Return the (X, Y) coordinate for the center point of the cell that contains the specified text.  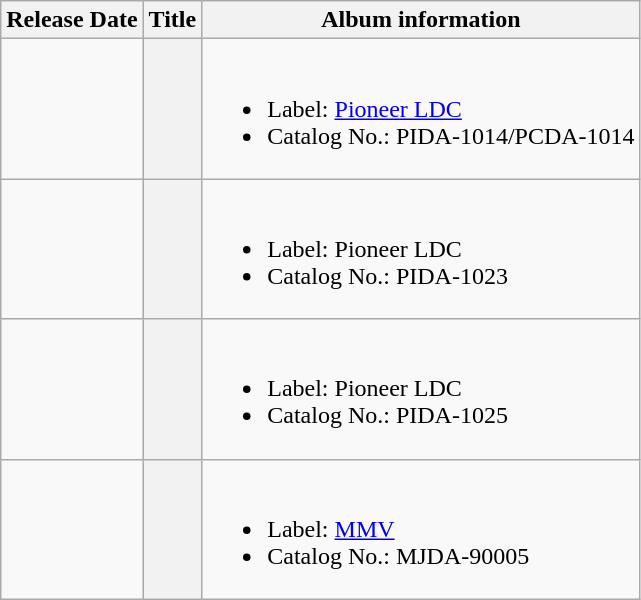
Title (172, 20)
Album information (421, 20)
Label: Pioneer LDCCatalog No.: PIDA-1023 (421, 249)
Label: Pioneer LDCCatalog No.: PIDA-1014/PCDA-1014 (421, 109)
Label: MMVCatalog No.: MJDA-90005 (421, 529)
Label: Pioneer LDCCatalog No.: PIDA-1025 (421, 389)
Release Date (72, 20)
